Provide the [x, y] coordinate of the cell's center where the given text is located.  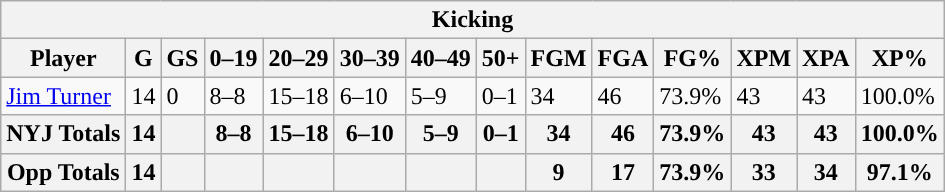
NYJ Totals [64, 134]
XPA [826, 58]
Kicking [473, 20]
GS [182, 58]
20–29 [298, 58]
30–39 [370, 58]
Opp Totals [64, 172]
17 [623, 172]
XP% [900, 58]
XPM [764, 58]
Jim Turner [64, 96]
97.1% [900, 172]
0 [182, 96]
40–49 [440, 58]
FGA [623, 58]
33 [764, 172]
FG% [692, 58]
9 [558, 172]
FGM [558, 58]
0–19 [234, 58]
G [144, 58]
Player [64, 58]
50+ [500, 58]
